Provide the [x, y] coordinate of the cell's center where the given text is located.  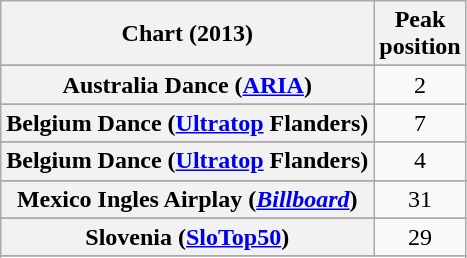
29 [420, 237]
Slovenia (SloTop50) [188, 237]
2 [420, 85]
31 [420, 199]
4 [420, 161]
Australia Dance (ARIA) [188, 85]
7 [420, 123]
Mexico Ingles Airplay (Billboard) [188, 199]
Peakposition [420, 34]
Chart (2013) [188, 34]
